Determine the (X, Y) coordinate at the center of the cell enclosing the given text.  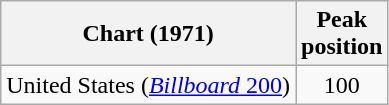
100 (342, 85)
Peakposition (342, 34)
Chart (1971) (148, 34)
United States (Billboard 200) (148, 85)
